For the text-containing cell, return its midpoint in (X, Y) coordinate format. 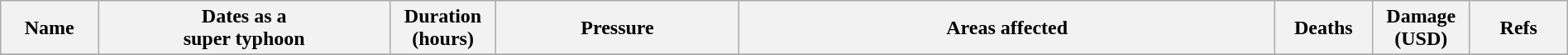
Pressure (617, 28)
Refs (1518, 28)
Dates as asuper typhoon (243, 28)
Damage(USD) (1421, 28)
Name (50, 28)
Areas affected (1007, 28)
Deaths (1324, 28)
Duration(hours) (443, 28)
